Search for the cell housing the specified text and yield its [x, y] center coordinate. 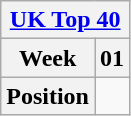
Position [48, 96]
01 [112, 58]
UK Top 40 [66, 20]
Week [48, 58]
